Provide the (X, Y) coordinate of the cell's center where the given text is located.  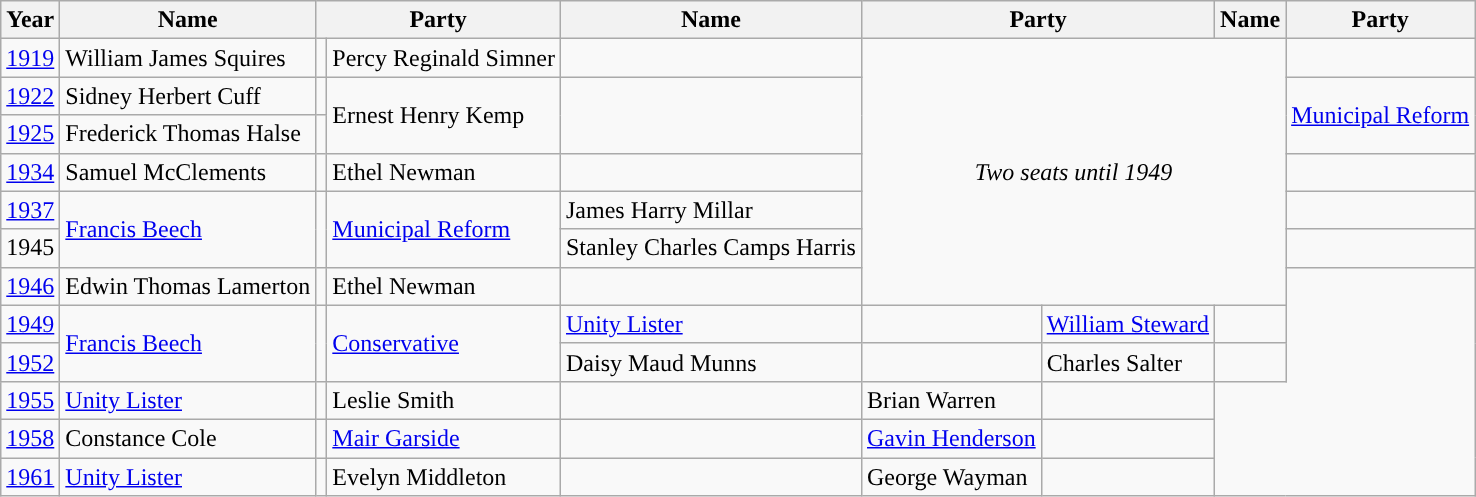
Stanley Charles Camps Harris (710, 248)
Charles Salter (1128, 362)
Leslie Smith (444, 400)
Percy Reginald Simner (444, 58)
1934 (30, 172)
William James Squires (188, 58)
Samuel McClements (188, 172)
1919 (30, 58)
1945 (30, 248)
1961 (30, 477)
Mair Garside (444, 438)
1952 (30, 362)
Ernest Henry Kemp (444, 115)
William Steward (1128, 324)
1955 (30, 400)
1946 (30, 286)
Gavin Henderson (951, 438)
Constance Cole (188, 438)
1949 (30, 324)
Two seats until 1949 (1073, 172)
1925 (30, 134)
1922 (30, 96)
Brian Warren (951, 400)
Edwin Thomas Lamerton (188, 286)
1958 (30, 438)
James Harry Millar (710, 210)
Frederick Thomas Halse (188, 134)
Sidney Herbert Cuff (188, 96)
Evelyn Middleton (444, 477)
Conservative (444, 343)
Daisy Maud Munns (710, 362)
1937 (30, 210)
Year (30, 20)
George Wayman (951, 477)
